Scan for the cell matching the given text and deliver its [X, Y] coordinate at center. 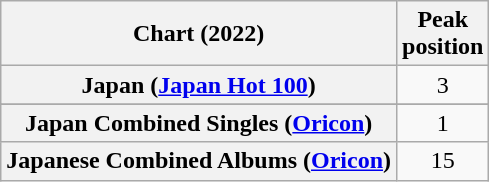
Japan (Japan Hot 100) [199, 85]
Peakposition [443, 34]
15 [443, 161]
1 [443, 123]
3 [443, 85]
Japanese Combined Albums (Oricon) [199, 161]
Japan Combined Singles (Oricon) [199, 123]
Chart (2022) [199, 34]
